Capture the cell that displays the provided text and extract its [X, Y] central coordinate. 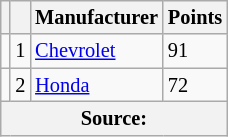
1 [20, 51]
Points [195, 17]
72 [195, 85]
Manufacturer [96, 17]
91 [195, 51]
2 [20, 85]
Chevrolet [96, 51]
Source: [114, 118]
Honda [96, 85]
